Provide the (x, y) coordinate of the cell's center where the given text is located.  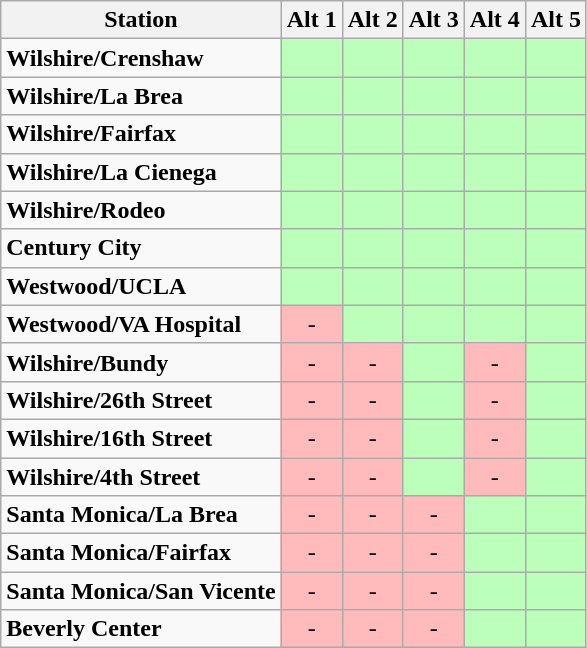
Wilshire/La Brea (141, 96)
Wilshire/Fairfax (141, 134)
Santa Monica/Fairfax (141, 553)
Wilshire/16th Street (141, 438)
Alt 3 (434, 20)
Alt 5 (556, 20)
Santa Monica/San Vicente (141, 591)
Westwood/UCLA (141, 286)
Wilshire/Rodeo (141, 210)
Station (141, 20)
Beverly Center (141, 629)
Century City (141, 248)
Wilshire/Bundy (141, 362)
Alt 2 (372, 20)
Santa Monica/La Brea (141, 515)
Wilshire/26th Street (141, 400)
Alt 1 (312, 20)
Alt 4 (494, 20)
Wilshire/4th Street (141, 477)
Westwood/VA Hospital (141, 324)
Wilshire/La Cienega (141, 172)
Wilshire/Crenshaw (141, 58)
